Extract the [x, y] coordinate from the center of the cell holding the provided text.  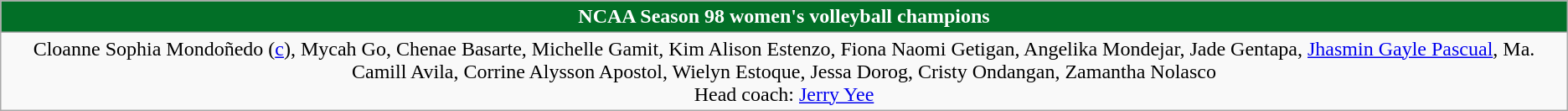
NCAA Season 98 women's volleyball champions [784, 17]
